Pinpoint the cell where the given text exists, returning its (X, Y) midpoint coordinate. 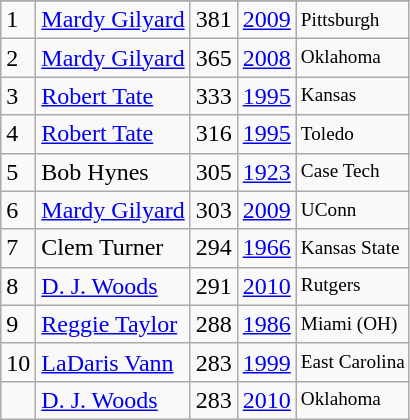
Pittsburgh (352, 20)
9 (18, 324)
8 (18, 286)
Bob Hynes (113, 172)
1923 (266, 172)
1966 (266, 248)
East Carolina (352, 362)
333 (214, 96)
Case Tech (352, 172)
381 (214, 20)
4 (18, 134)
316 (214, 134)
288 (214, 324)
2 (18, 58)
Clem Turner (113, 248)
7 (18, 248)
Reggie Taylor (113, 324)
305 (214, 172)
LaDaris Vann (113, 362)
UConn (352, 210)
303 (214, 210)
Kansas State (352, 248)
10 (18, 362)
291 (214, 286)
365 (214, 58)
294 (214, 248)
Kansas (352, 96)
1 (18, 20)
3 (18, 96)
6 (18, 210)
2008 (266, 58)
1986 (266, 324)
Miami (OH) (352, 324)
Rutgers (352, 286)
5 (18, 172)
Toledo (352, 134)
1999 (266, 362)
